Scan for the cell matching the given text and deliver its (x, y) coordinate at center. 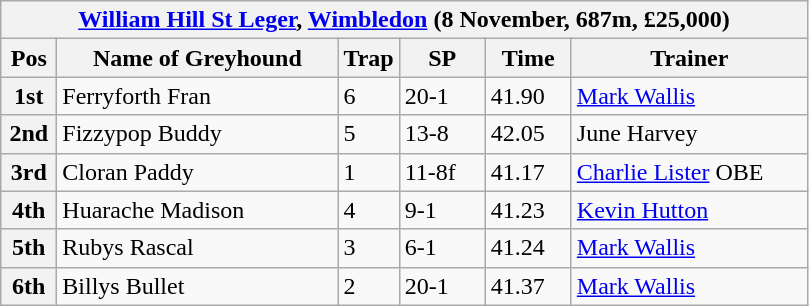
1 (368, 172)
41.23 (528, 210)
11-8f (442, 172)
4th (29, 210)
6th (29, 286)
Name of Greyhound (198, 58)
Charlie Lister OBE (689, 172)
Pos (29, 58)
Cloran Paddy (198, 172)
41.90 (528, 96)
41.37 (528, 286)
42.05 (528, 134)
Rubys Rascal (198, 248)
6 (368, 96)
Trainer (689, 58)
5th (29, 248)
6-1 (442, 248)
41.17 (528, 172)
3 (368, 248)
13-8 (442, 134)
9-1 (442, 210)
4 (368, 210)
2nd (29, 134)
1st (29, 96)
Ferryforth Fran (198, 96)
Time (528, 58)
June Harvey (689, 134)
Billys Bullet (198, 286)
41.24 (528, 248)
2 (368, 286)
Trap (368, 58)
5 (368, 134)
Fizzypop Buddy (198, 134)
3rd (29, 172)
SP (442, 58)
William Hill St Leger, Wimbledon (8 November, 687m, £25,000) (404, 20)
Kevin Hutton (689, 210)
Huarache Madison (198, 210)
